Return [x, y] of the center of cell containing provided text 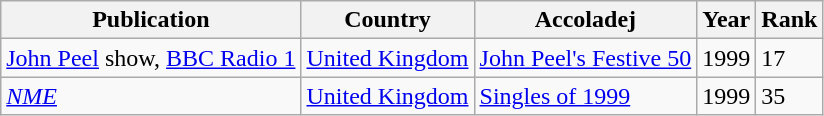
35 [790, 96]
John Peel show, BBC Radio 1 [151, 58]
Publication [151, 20]
John Peel's Festive 50 [586, 58]
Accoladej [586, 20]
Year [726, 20]
Country [388, 20]
Rank [790, 20]
Singles of 1999 [586, 96]
17 [790, 58]
NME [151, 96]
